Output the [X, Y] coordinate of the center of the cell containing the given text.  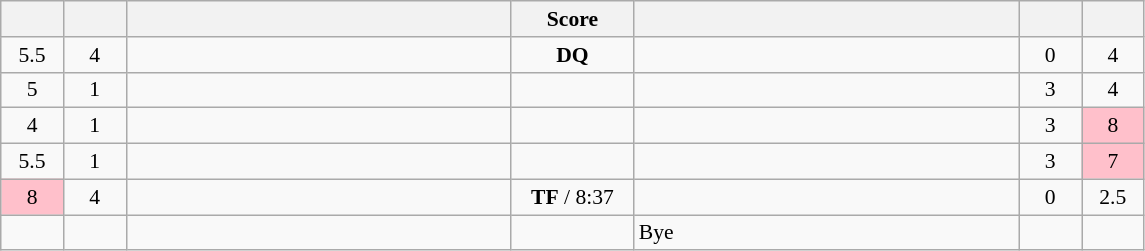
DQ [572, 55]
5 [32, 90]
TF / 8:37 [572, 197]
2.5 [1114, 197]
Score [572, 19]
7 [1114, 162]
Bye [826, 233]
